Return [x, y] of the center of cell containing provided text 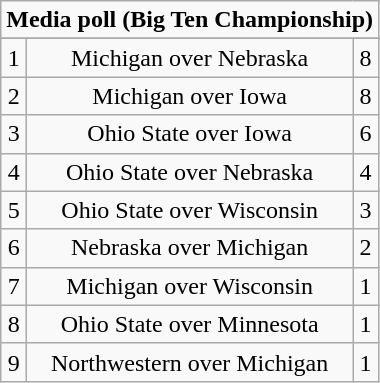
Ohio State over Minnesota [190, 324]
Ohio State over Iowa [190, 134]
7 [14, 286]
Michigan over Wisconsin [190, 286]
9 [14, 362]
Ohio State over Wisconsin [190, 210]
Michigan over Nebraska [190, 58]
Media poll (Big Ten Championship) [190, 20]
Ohio State over Nebraska [190, 172]
Northwestern over Michigan [190, 362]
Michigan over Iowa [190, 96]
Nebraska over Michigan [190, 248]
5 [14, 210]
